Output the (x, y) coordinate of the center of the cell containing the given text.  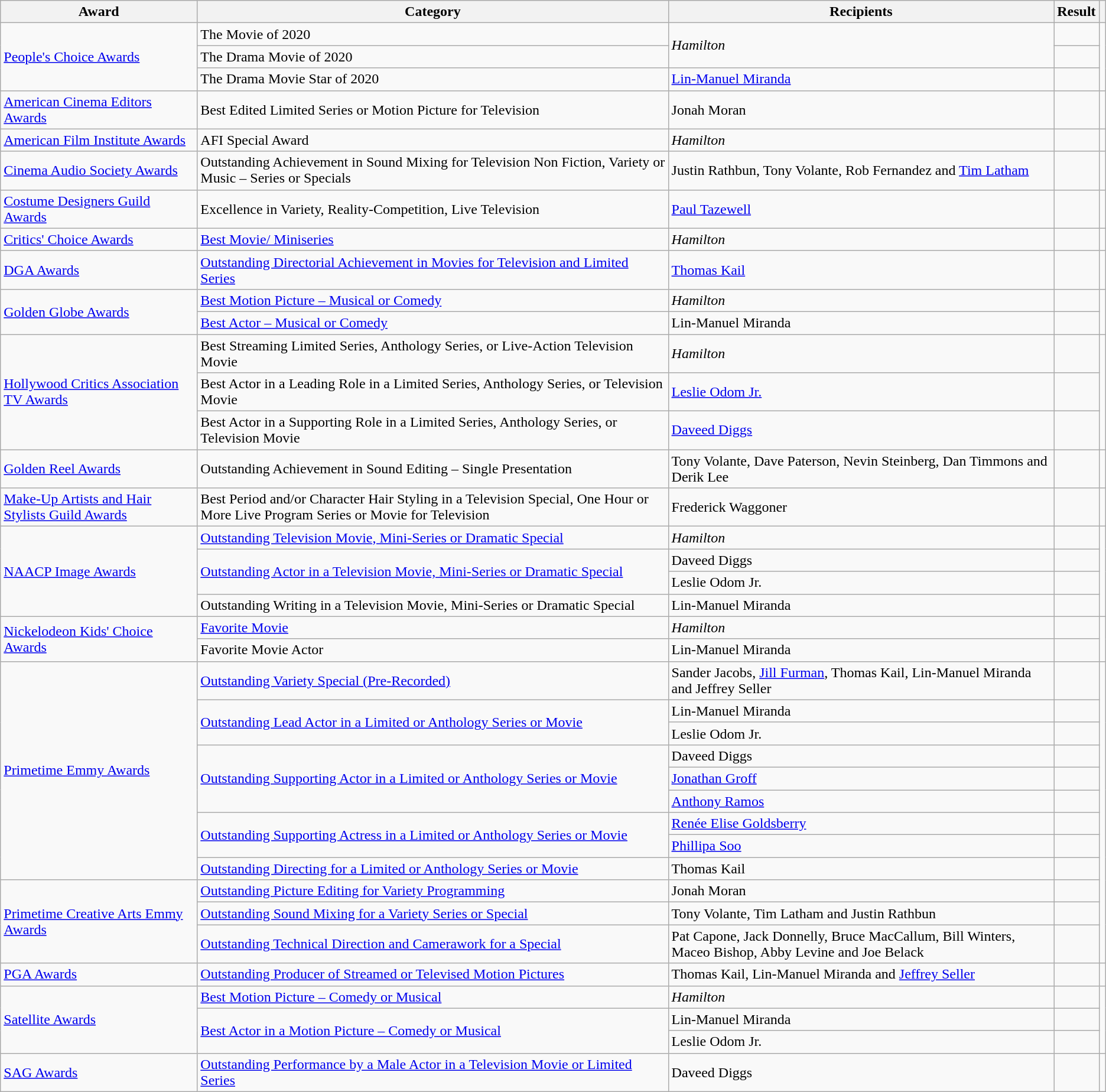
Nickelodeon Kids' Choice Awards (99, 639)
NAACP Image Awards (99, 571)
Outstanding Supporting Actress in a Limited or Anthology Series or Movie (432, 835)
Best Actor in a Leading Role in a Limited Series, Anthology Series, or Television Movie (432, 392)
Frederick Waggoner (861, 507)
Primetime Creative Arts Emmy Awards (99, 922)
Paul Tazewell (861, 209)
Outstanding Achievement in Sound Editing – Single Presentation (432, 469)
Tony Volante, Dave Paterson, Nevin Steinberg, Dan Timmons and Derik Lee (861, 469)
The Drama Movie of 2020 (432, 57)
American Cinema Editors Awards (99, 110)
People's Choice Awards (99, 57)
Pat Capone, Jack Donnelly, Bruce MacCallum, Bill Winters, Maceo Bishop, Abby Levine and Joe Belack (861, 944)
Outstanding Directorial Achievement in Movies for Television and Limited Series (432, 269)
Favorite Movie (432, 628)
The Movie of 2020 (432, 34)
Thomas Kail, Lin-Manuel Miranda and Jeffrey Seller (861, 974)
Outstanding Achievement in Sound Mixing for Television Non Fiction, Variety or Music – Series or Specials (432, 170)
Tony Volante, Tim Latham and Justin Rathbun (861, 914)
Primetime Emmy Awards (99, 771)
Sander Jacobs, Jill Furman, Thomas Kail, Lin-Manuel Miranda and Jeffrey Seller (861, 681)
Justin Rathbun, Tony Volante, Rob Fernandez and Tim Latham (861, 170)
Outstanding Directing for a Limited or Anthology Series or Movie (432, 869)
Golden Reel Awards (99, 469)
Excellence in Variety, Reality-Competition, Live Television (432, 209)
Favorite Movie Actor (432, 650)
Outstanding Technical Direction and Camerawork for a Special (432, 944)
DGA Awards (99, 269)
Renée Elise Goldsberry (861, 824)
American Film Institute Awards (99, 140)
Outstanding Picture Editing for Variety Programming (432, 891)
Outstanding Sound Mixing for a Variety Series or Special (432, 914)
PGA Awards (99, 974)
Outstanding Lead Actor in a Limited or Anthology Series or Movie (432, 722)
Make-Up Artists and Hair Stylists Guild Awards (99, 507)
Outstanding Writing in a Television Movie, Mini-Series or Dramatic Special (432, 605)
Best Streaming Limited Series, Anthology Series, or Live-Action Television Movie (432, 353)
Best Movie/ Miniseries (432, 239)
Critics' Choice Awards (99, 239)
Outstanding Performance by a Male Actor in a Television Movie or Limited Series (432, 1072)
Best Period and/or Character Hair Styling in a Television Special, One Hour or More Live Program Series or Movie for Television (432, 507)
SAG Awards (99, 1072)
Category (432, 12)
Outstanding Producer of Streamed or Televised Motion Pictures (432, 974)
Best Edited Limited Series or Motion Picture for Television (432, 110)
Anthony Ramos (861, 801)
Costume Designers Guild Awards (99, 209)
Phillipa Soo (861, 846)
The Drama Movie Star of 2020 (432, 79)
Best Motion Picture – Musical or Comedy (432, 300)
Result (1076, 12)
Recipients (861, 12)
Cinema Audio Society Awards (99, 170)
Outstanding Supporting Actor in a Limited or Anthology Series or Movie (432, 778)
AFI Special Award (432, 140)
Best Actor in a Supporting Role in a Limited Series, Anthology Series, or Television Movie (432, 430)
Satellite Awards (99, 1019)
Award (99, 12)
Jonathan Groff (861, 778)
Hollywood Critics Association TV Awards (99, 392)
Golden Globe Awards (99, 311)
Best Motion Picture – Comedy or Musical (432, 997)
Outstanding Actor in a Television Movie, Mini-Series or Dramatic Special (432, 571)
Outstanding Variety Special (Pre-Recorded) (432, 681)
Best Actor in a Motion Picture – Comedy or Musical (432, 1031)
Best Actor – Musical or Comedy (432, 323)
Outstanding Television Movie, Mini-Series or Dramatic Special (432, 538)
